Pinpoint the cell where the given text exists, returning its [x, y] midpoint coordinate. 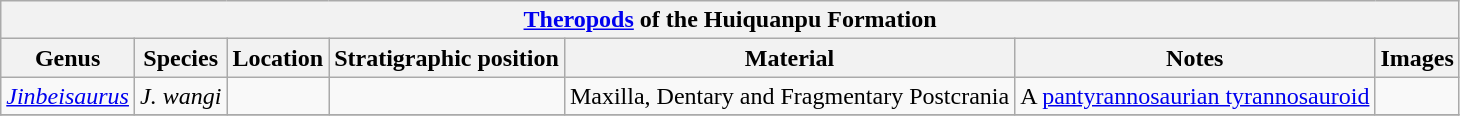
Notes [1195, 58]
Maxilla, Dentary and Fragmentary Postcrania [789, 96]
Images [1417, 58]
J. wangi [180, 96]
Material [789, 58]
Jinbeisaurus [68, 96]
Stratigraphic position [447, 58]
Theropods of the Huiquanpu Formation [730, 20]
A pantyrannosaurian tyrannosauroid [1195, 96]
Species [180, 58]
Genus [68, 58]
Location [278, 58]
